Identify which cell holds the provided text, then report its (X, Y) central coordinate. 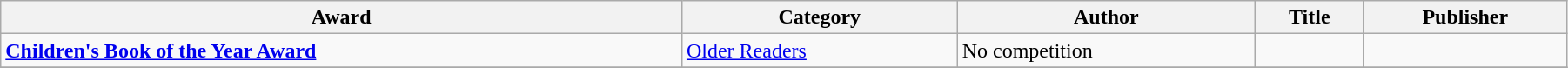
Children's Book of the Year Award (341, 51)
Category (820, 17)
Publisher (1465, 17)
No competition (1106, 51)
Author (1106, 17)
Title (1309, 17)
Award (341, 17)
Older Readers (820, 51)
